Scan for the cell matching the given text and deliver its (x, y) coordinate at center. 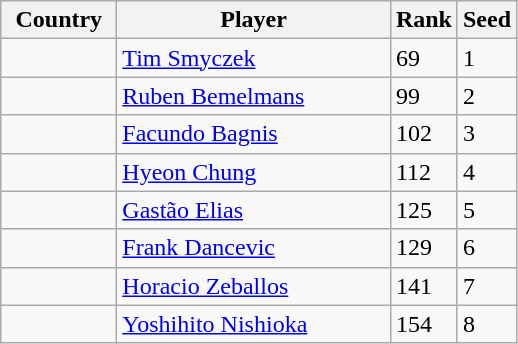
69 (424, 58)
Yoshihito Nishioka (254, 324)
Ruben Bemelmans (254, 96)
Frank Dancevic (254, 248)
125 (424, 210)
Facundo Bagnis (254, 134)
Horacio Zeballos (254, 286)
Rank (424, 20)
Country (59, 20)
Tim Smyczek (254, 58)
3 (486, 134)
6 (486, 248)
7 (486, 286)
141 (424, 286)
8 (486, 324)
102 (424, 134)
4 (486, 172)
Gastão Elias (254, 210)
99 (424, 96)
Player (254, 20)
154 (424, 324)
1 (486, 58)
112 (424, 172)
Seed (486, 20)
Hyeon Chung (254, 172)
2 (486, 96)
129 (424, 248)
5 (486, 210)
